Provide the (X, Y) coordinate of the cell's center where the given text is located.  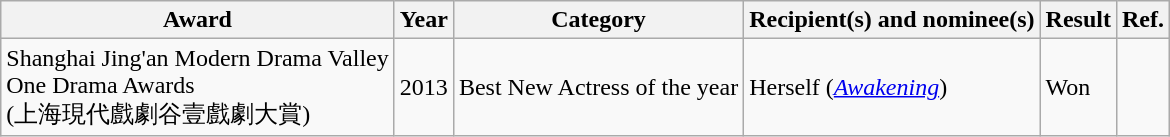
Award (198, 20)
Category (598, 20)
Year (424, 20)
2013 (424, 88)
Best New Actress of the year (598, 88)
Ref. (1142, 20)
Result (1078, 20)
Shanghai Jing'an Modern Drama ValleyOne Drama Awards(上海現代戲劇谷壹戲劇大賞) (198, 88)
Recipient(s) and nominee(s) (892, 20)
Won (1078, 88)
Herself (Awakening) (892, 88)
